Scan for the cell matching the given text and deliver its [x, y] coordinate at center. 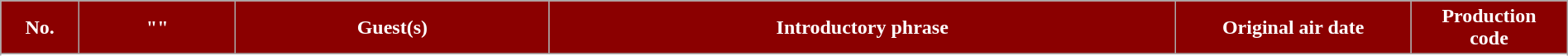
"" [157, 28]
Production code [1489, 28]
Introductory phrase [863, 28]
Original air date [1293, 28]
No. [40, 28]
Guest(s) [392, 28]
